Output the (x, y) coordinate of the center of the cell containing the given text.  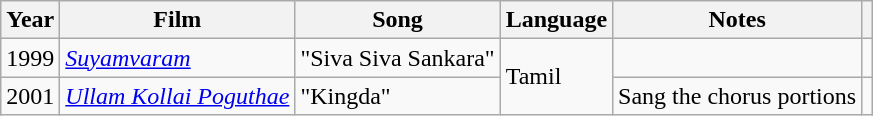
Sang the chorus portions (738, 96)
Film (178, 20)
"Kingda" (398, 96)
Song (398, 20)
Suyamvaram (178, 58)
1999 (30, 58)
Tamil (556, 77)
Year (30, 20)
"Siva Siva Sankara" (398, 58)
Notes (738, 20)
2001 (30, 96)
Ullam Kollai Poguthae (178, 96)
Language (556, 20)
